Capture the cell that displays the provided text and extract its (X, Y) central coordinate. 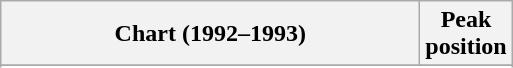
Peakposition (466, 34)
Chart (1992–1993) (210, 34)
